Capture the cell that displays the provided text and extract its [X, Y] central coordinate. 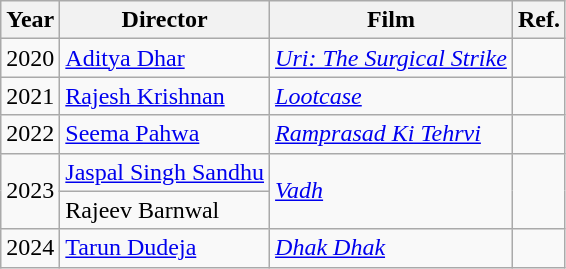
Jaspal Singh Sandhu [165, 172]
Uri: The Surgical Strike [392, 58]
Rajesh Krishnan [165, 96]
Lootcase [392, 96]
Aditya Dhar [165, 58]
Rajeev Barnwal [165, 210]
Year [30, 20]
2023 [30, 191]
Tarun Dudeja [165, 248]
2022 [30, 134]
Director [165, 20]
Film [392, 20]
2024 [30, 248]
Ref. [538, 20]
Dhak Dhak [392, 248]
Vadh [392, 191]
2021 [30, 96]
Seema Pahwa [165, 134]
2020 [30, 58]
Ramprasad Ki Tehrvi [392, 134]
